Return the [X, Y] coordinate for the center point of the cell that contains the specified text.  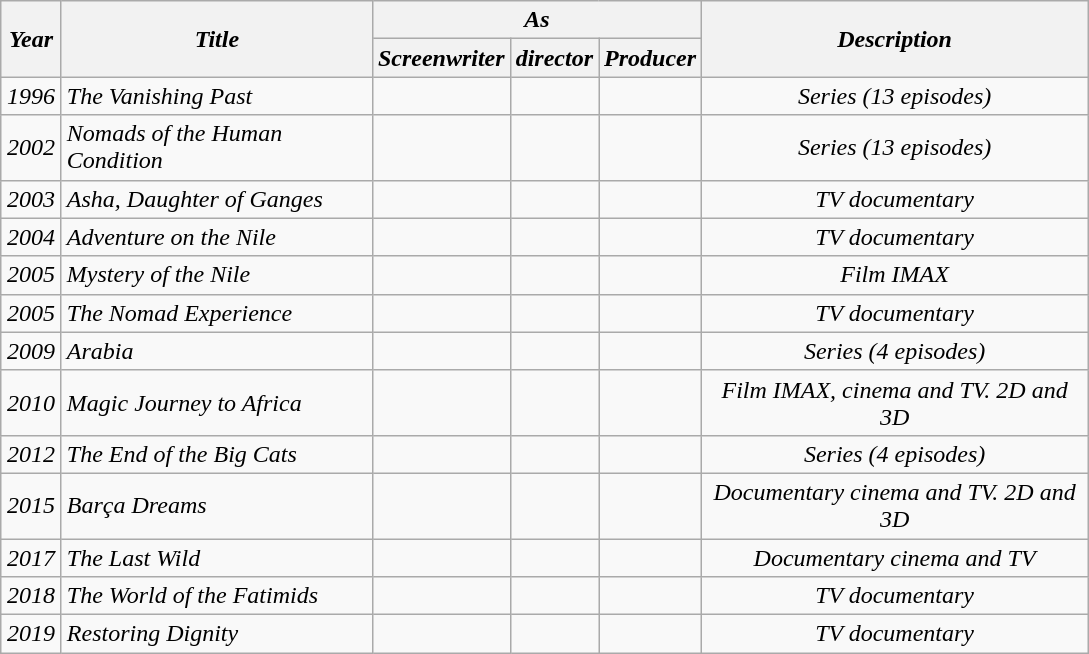
Magic Journey to Africa [216, 402]
2009 [32, 351]
Nomads of the Human Condition [216, 148]
2019 [32, 634]
2004 [32, 237]
Film IMAX [895, 275]
Film IMAX, cinema and TV. 2D and 3D [895, 402]
2012 [32, 454]
As [536, 20]
The End of the Big Cats [216, 454]
Arabia [216, 351]
The Nomad Experience [216, 313]
Restoring Dignity [216, 634]
Mystery of the Nile [216, 275]
2018 [32, 596]
Screenwriter [441, 58]
The World of the Fatimids [216, 596]
2010 [32, 402]
2017 [32, 557]
2003 [32, 199]
director [554, 58]
2002 [32, 148]
The Last Wild [216, 557]
The Vanishing Past [216, 96]
Producer [650, 58]
Documentary cinema and TV [895, 557]
Documentary cinema and TV. 2D and 3D [895, 506]
Barça Dreams [216, 506]
1996 [32, 96]
Asha, Daughter of Ganges [216, 199]
Title [216, 39]
Year [32, 39]
Description [895, 39]
Adventure on the Nile [216, 237]
2015 [32, 506]
